Find where the given text appears and provide that cell's center as [x, y] coordinate. 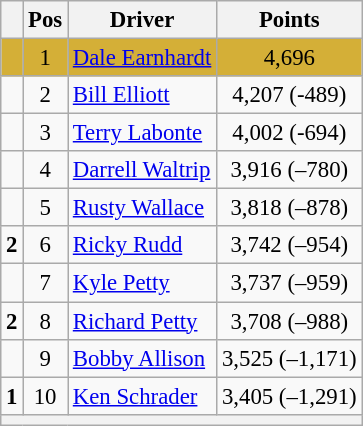
Ken Schrader [142, 396]
6 [46, 245]
10 [46, 396]
Kyle Petty [142, 283]
3 [46, 133]
4 [46, 170]
Rusty Wallace [142, 208]
4,207 (-489) [290, 95]
3,525 (–1,171) [290, 358]
3,405 (–1,291) [290, 396]
4,696 [290, 58]
Bill Elliott [142, 95]
Bobby Allison [142, 358]
7 [46, 283]
Dale Earnhardt [142, 58]
5 [46, 208]
Points [290, 20]
Pos [46, 20]
Ricky Rudd [142, 245]
4,002 (-694) [290, 133]
3,708 (–988) [290, 321]
3,737 (–959) [290, 283]
Richard Petty [142, 321]
Terry Labonte [142, 133]
3,818 (–878) [290, 208]
3,742 (–954) [290, 245]
3,916 (–780) [290, 170]
8 [46, 321]
Darrell Waltrip [142, 170]
9 [46, 358]
Driver [142, 20]
